For the text-containing cell, return its midpoint in [X, Y] coordinate format. 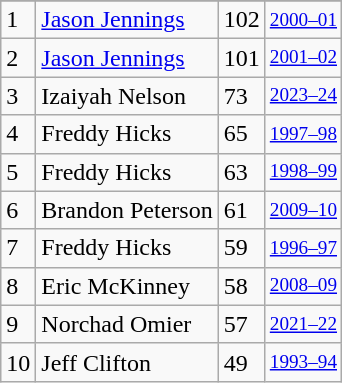
63 [242, 172]
73 [242, 96]
101 [242, 58]
2 [18, 58]
2000–01 [303, 20]
10 [18, 362]
7 [18, 248]
59 [242, 248]
61 [242, 210]
5 [18, 172]
9 [18, 324]
2023–24 [303, 96]
Norchad Omier [127, 324]
102 [242, 20]
4 [18, 134]
Brandon Peterson [127, 210]
Izaiyah Nelson [127, 96]
49 [242, 362]
57 [242, 324]
1 [18, 20]
58 [242, 286]
3 [18, 96]
Eric McKinney [127, 286]
Jeff Clifton [127, 362]
1997–98 [303, 134]
65 [242, 134]
2009–10 [303, 210]
2001–02 [303, 58]
8 [18, 286]
2021–22 [303, 324]
2008–09 [303, 286]
1993–94 [303, 362]
6 [18, 210]
1998–99 [303, 172]
1996–97 [303, 248]
